Pinpoint the cell where the given text exists, returning its (X, Y) midpoint coordinate. 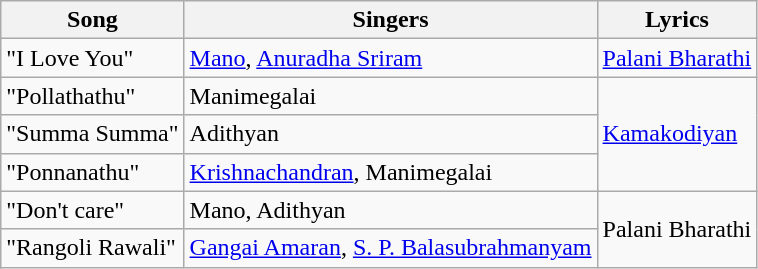
"I Love You" (92, 58)
Mano, Anuradha Sriram (390, 58)
Krishnachandran, Manimegalai (390, 172)
Gangai Amaran, S. P. Balasubrahmanyam (390, 248)
"Summa Summa" (92, 134)
Adithyan (390, 134)
"Ponnanathu" (92, 172)
Manimegalai (390, 96)
Mano, Adithyan (390, 210)
Song (92, 20)
Singers (390, 20)
Lyrics (677, 20)
"Rangoli Rawali" (92, 248)
"Don't care" (92, 210)
"Pollathathu" (92, 96)
Kamakodiyan (677, 134)
